Locate the cell with the specified text and output its (x, y) center coordinate. 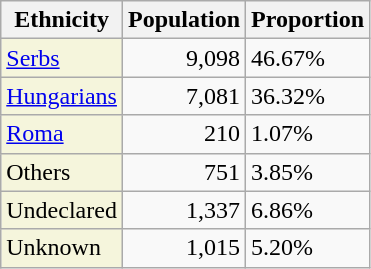
Undeclared (62, 210)
Others (62, 172)
Unknown (62, 248)
Serbs (62, 58)
Roma (62, 134)
5.20% (308, 248)
210 (184, 134)
Hungarians (62, 96)
36.32% (308, 96)
Proportion (308, 20)
9,098 (184, 58)
Population (184, 20)
1,015 (184, 248)
46.67% (308, 58)
1.07% (308, 134)
7,081 (184, 96)
3.85% (308, 172)
751 (184, 172)
1,337 (184, 210)
Ethnicity (62, 20)
6.86% (308, 210)
